Return (x, y) of the center of cell containing provided text 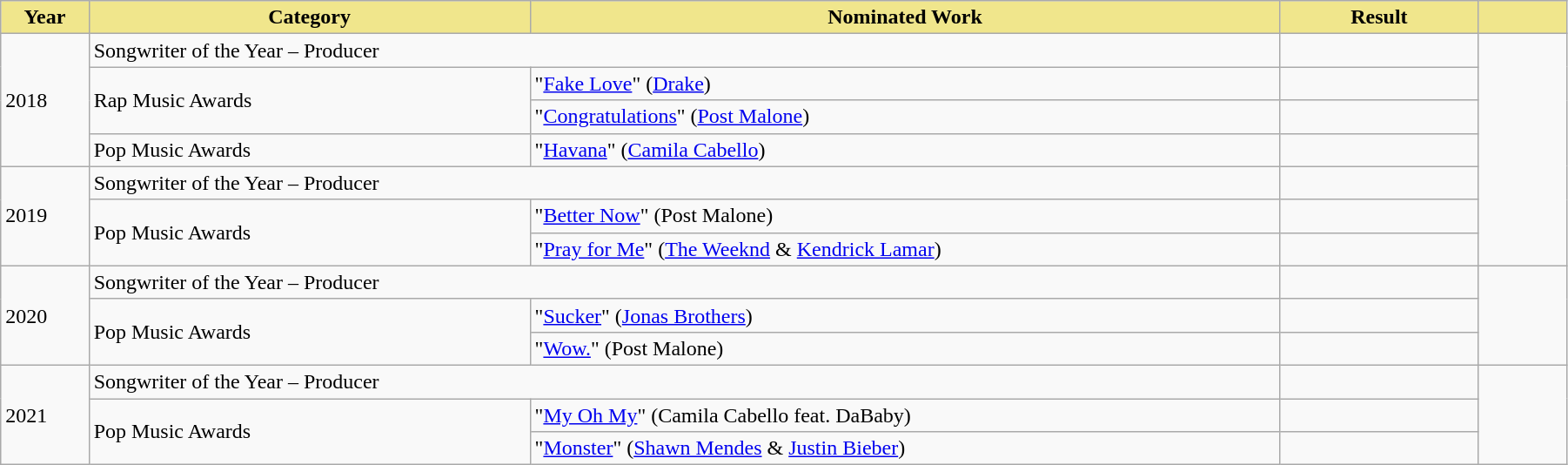
Nominated Work (905, 17)
"Havana" (Camila Cabello) (905, 150)
Result (1379, 17)
2018 (45, 100)
"Monster" (Shawn Mendes & Justin Bieber) (905, 448)
"My Oh My" (Camila Cabello feat. DaBaby) (905, 415)
"Fake Love" (Drake) (905, 84)
2020 (45, 315)
2021 (45, 414)
"Pray for Me" (The Weeknd & Kendrick Lamar) (905, 249)
2019 (45, 216)
"Congratulations" (Post Malone) (905, 117)
Year (45, 17)
"Better Now" (Post Malone) (905, 216)
"Sucker" (Jonas Brothers) (905, 315)
Category (310, 17)
Rap Music Awards (310, 100)
"Wow." (Post Malone) (905, 348)
